Scan for the cell matching the given text and deliver its (x, y) coordinate at center. 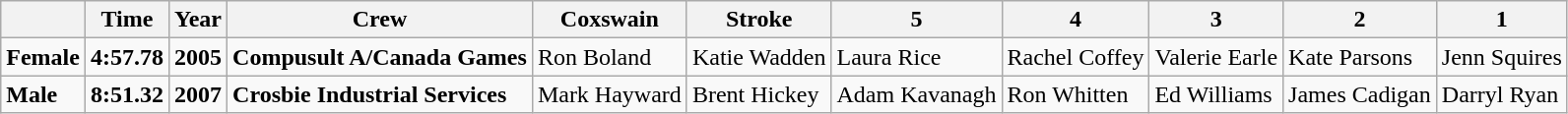
Valerie Earle (1216, 57)
Rachel Coffey (1076, 57)
4:57.78 (126, 57)
Male (43, 94)
Jenn Squires (1501, 57)
Compusult A/Canada Games (380, 57)
3 (1216, 20)
Ron Boland (609, 57)
Crosbie Industrial Services (380, 94)
Female (43, 57)
Laura Rice (916, 57)
2007 (197, 94)
Year (197, 20)
Katie Wadden (758, 57)
Mark Hayward (609, 94)
Crew (380, 20)
1 (1501, 20)
Kate Parsons (1360, 57)
Time (126, 20)
Adam Kavanagh (916, 94)
James Cadigan (1360, 94)
5 (916, 20)
Darryl Ryan (1501, 94)
8:51.32 (126, 94)
Coxswain (609, 20)
Stroke (758, 20)
Ron Whitten (1076, 94)
4 (1076, 20)
Brent Hickey (758, 94)
2005 (197, 57)
Ed Williams (1216, 94)
2 (1360, 20)
